Find where the given text appears and provide that cell's center as (X, Y) coordinate. 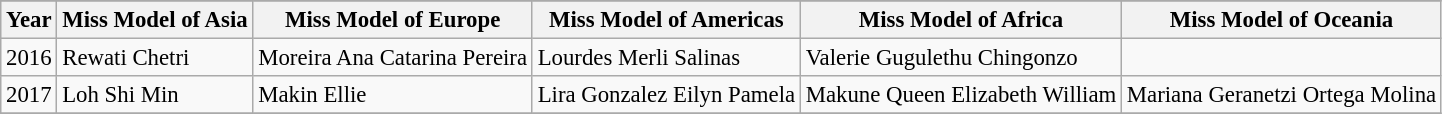
Loh Shi Min (155, 95)
2016 (29, 58)
Miss Model of Africa (960, 20)
Miss Model of Europe (392, 20)
Miss Model of Americas (666, 20)
Mariana Geranetzi Ortega Molina (1282, 95)
Makune Queen Elizabeth William (960, 95)
Lourdes Merli Salinas (666, 58)
2017 (29, 95)
Lira Gonzalez Eilyn Pamela (666, 95)
Moreira Ana Catarina Pereira (392, 58)
Miss Model of Asia (155, 20)
Valerie Gugulethu Chingonzo (960, 58)
Miss Model of Oceania (1282, 20)
Makin Ellie (392, 95)
Rewati Chetri (155, 58)
Year (29, 20)
